Output the [x, y] coordinate of the center of the cell containing the given text.  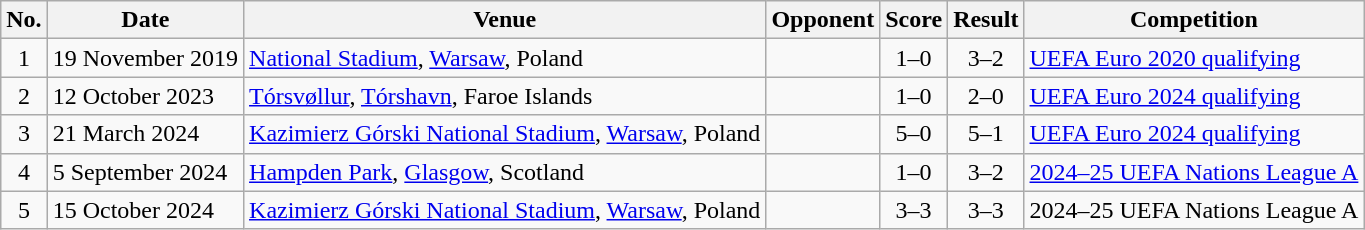
12 October 2023 [145, 96]
4 [24, 172]
5 [24, 210]
Competition [1194, 20]
UEFA Euro 2020 qualifying [1194, 58]
Hampden Park, Glasgow, Scotland [505, 172]
2–0 [986, 96]
Score [914, 20]
Result [986, 20]
19 November 2019 [145, 58]
5–1 [986, 134]
National Stadium, Warsaw, Poland [505, 58]
Tórsvøllur, Tórshavn, Faroe Islands [505, 96]
Opponent [823, 20]
Date [145, 20]
15 October 2024 [145, 210]
3 [24, 134]
1 [24, 58]
5 September 2024 [145, 172]
No. [24, 20]
21 March 2024 [145, 134]
2 [24, 96]
5–0 [914, 134]
Venue [505, 20]
